Detect which cell encompasses the target text, then output its [X, Y] center coordinate. 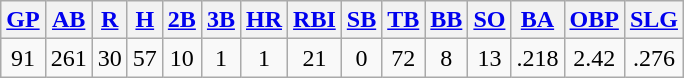
TB [404, 20]
SO [490, 20]
21 [315, 58]
261 [68, 58]
0 [361, 58]
R [110, 20]
57 [144, 58]
RBI [315, 20]
BB [446, 20]
.218 [538, 58]
8 [446, 58]
SB [361, 20]
AB [68, 20]
30 [110, 58]
.276 [654, 58]
SLG [654, 20]
13 [490, 58]
OBP [594, 20]
2.42 [594, 58]
2B [182, 20]
HR [264, 20]
10 [182, 58]
H [144, 20]
GP [23, 20]
91 [23, 58]
72 [404, 58]
3B [220, 20]
BA [538, 20]
